Provide the [X, Y] coordinate of the cell's center where the given text is located.  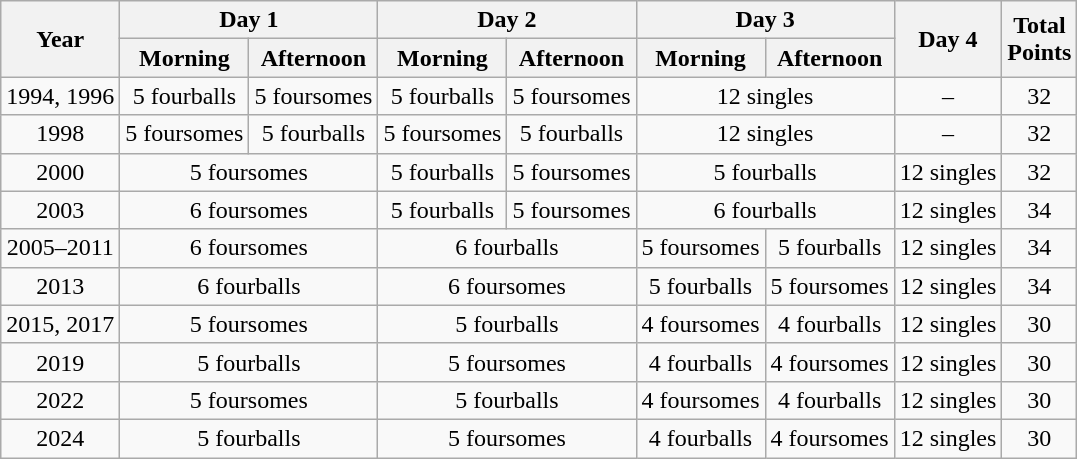
2019 [60, 362]
1994, 1996 [60, 96]
Day 4 [948, 39]
Day 3 [765, 20]
TotalPoints [1040, 39]
2013 [60, 286]
Day 2 [507, 20]
1998 [60, 134]
Day 1 [249, 20]
2015, 2017 [60, 324]
2003 [60, 210]
2005–2011 [60, 248]
2022 [60, 400]
2000 [60, 172]
Year [60, 39]
2024 [60, 438]
